Return (x, y) of the center of cell containing provided text 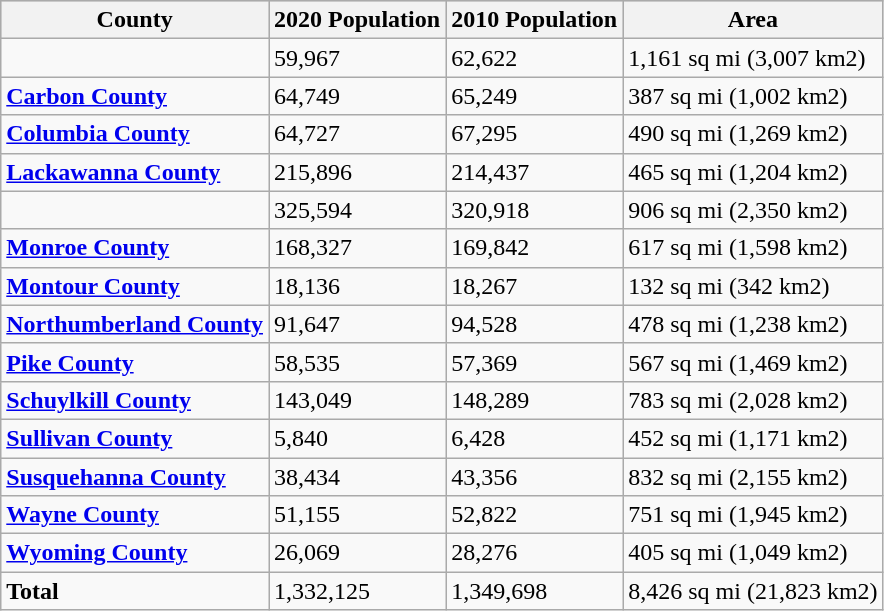
2010 Population (534, 20)
Lackawanna County (135, 172)
906 sq mi (2,350 km2) (753, 210)
Carbon County (135, 96)
214,437 (534, 172)
Northumberland County (135, 324)
465 sq mi (1,204 km2) (753, 172)
8,426 sq mi (21,823 km2) (753, 591)
751 sq mi (1,945 km2) (753, 515)
490 sq mi (1,269 km2) (753, 134)
52,822 (534, 515)
1,161 sq mi (3,007 km2) (753, 58)
132 sq mi (342 km2) (753, 286)
5,840 (358, 438)
Wayne County (135, 515)
Montour County (135, 286)
1,349,698 (534, 591)
1,332,125 (358, 591)
57,369 (534, 362)
2020 Population (358, 20)
67,295 (534, 134)
148,289 (534, 400)
169,842 (534, 248)
387 sq mi (1,002 km2) (753, 96)
18,267 (534, 286)
6,428 (534, 438)
452 sq mi (1,171 km2) (753, 438)
94,528 (534, 324)
43,356 (534, 477)
478 sq mi (1,238 km2) (753, 324)
617 sq mi (1,598 km2) (753, 248)
405 sq mi (1,049 km2) (753, 553)
64,727 (358, 134)
58,535 (358, 362)
783 sq mi (2,028 km2) (753, 400)
Wyoming County (135, 553)
168,327 (358, 248)
91,647 (358, 324)
Total (135, 591)
Columbia County (135, 134)
325,594 (358, 210)
143,049 (358, 400)
832 sq mi (2,155 km2) (753, 477)
County (135, 20)
64,749 (358, 96)
Schuylkill County (135, 400)
28,276 (534, 553)
65,249 (534, 96)
38,434 (358, 477)
Susquehanna County (135, 477)
Monroe County (135, 248)
215,896 (358, 172)
51,155 (358, 515)
26,069 (358, 553)
567 sq mi (1,469 km2) (753, 362)
Area (753, 20)
59,967 (358, 58)
320,918 (534, 210)
18,136 (358, 286)
62,622 (534, 58)
Sullivan County (135, 438)
Pike County (135, 362)
